Detect which cell encompasses the target text, then output its (x, y) center coordinate. 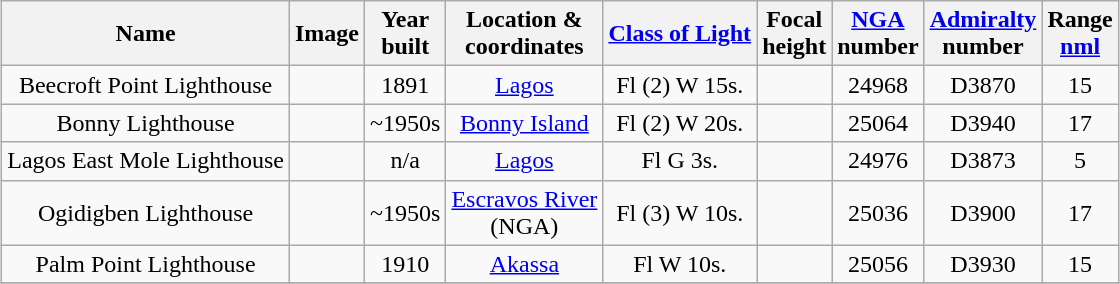
D3873 (983, 161)
n/a (404, 161)
D3940 (983, 123)
Location & coordinates (524, 34)
Fl (2) W 20s. (680, 123)
Class of Light (680, 34)
25036 (878, 212)
Fl G 3s. (680, 161)
Escravos River (NGA) (524, 212)
NGAnumber (878, 34)
Image (326, 34)
D3900 (983, 212)
Focalheight (794, 34)
Ogidigben Lighthouse (146, 212)
D3870 (983, 85)
24976 (878, 161)
1891 (404, 85)
Fl W 10s. (680, 264)
D3930 (983, 264)
Beecroft Point Lighthouse (146, 85)
1910 (404, 264)
Akassa (524, 264)
Fl (2) W 15s. (680, 85)
Rangenml (1080, 34)
Bonny Island (524, 123)
Fl (3) W 10s. (680, 212)
25056 (878, 264)
Bonny Lighthouse (146, 123)
25064 (878, 123)
24968 (878, 85)
5 (1080, 161)
Name (146, 34)
Admiraltynumber (983, 34)
Yearbuilt (404, 34)
Lagos East Mole Lighthouse (146, 161)
Palm Point Lighthouse (146, 264)
